Return [x, y] of the center of cell containing provided text 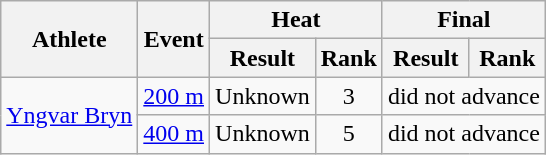
5 [348, 134]
Athlete [70, 39]
Final [464, 20]
Yngvar Bryn [70, 115]
200 m [174, 96]
400 m [174, 134]
3 [348, 96]
Event [174, 39]
Heat [296, 20]
